Output the [x, y] coordinate of the center of the cell containing the given text.  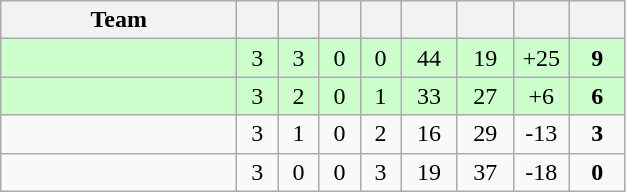
+6 [541, 96]
+25 [541, 58]
37 [485, 172]
27 [485, 96]
Team [119, 20]
16 [429, 134]
9 [597, 58]
44 [429, 58]
29 [485, 134]
6 [597, 96]
33 [429, 96]
-18 [541, 172]
-13 [541, 134]
